Return the [x, y] coordinate for the center point of the cell that contains the specified text.  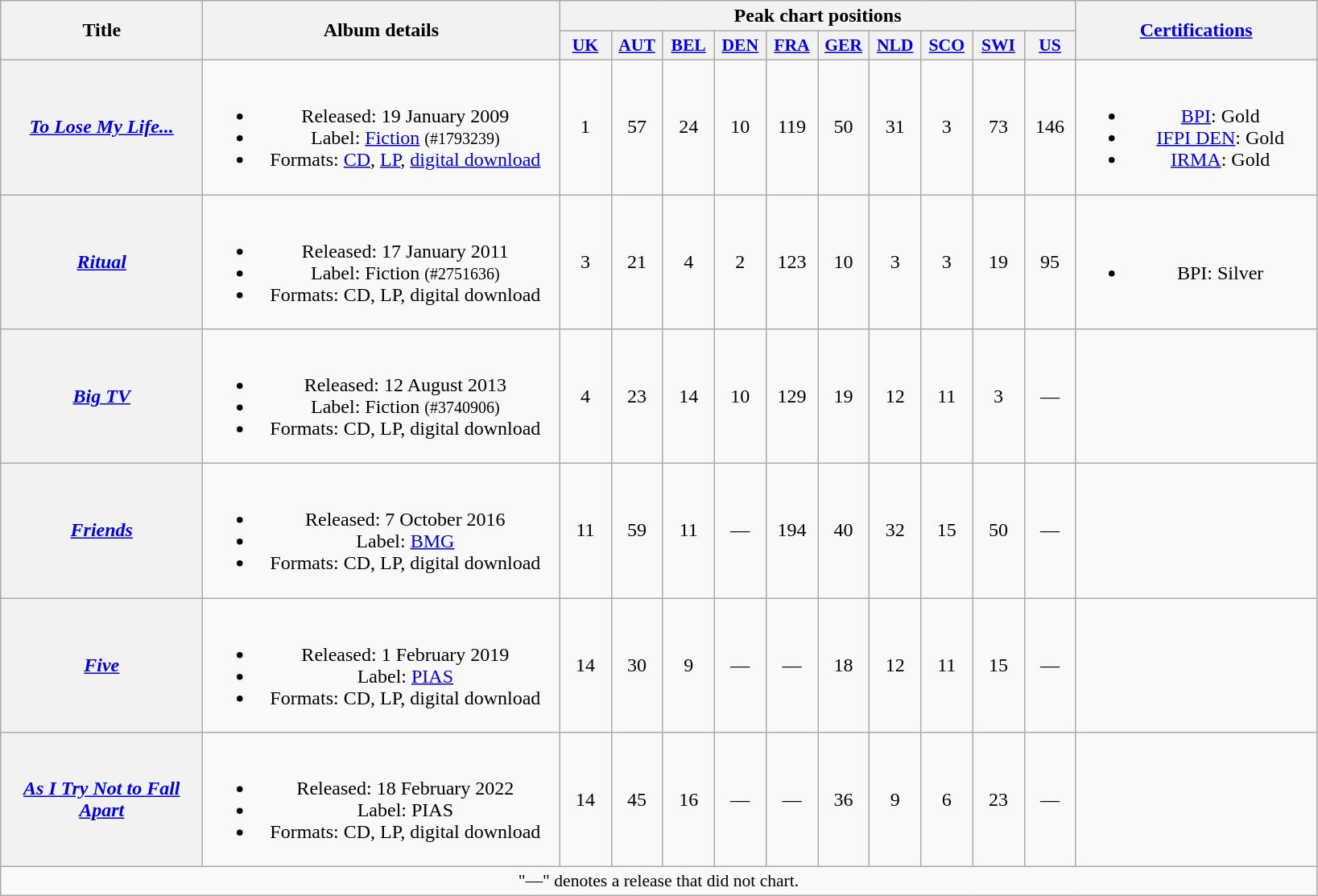
BPI: GoldIFPI DEN: GoldIRMA: Gold [1196, 127]
194 [791, 531]
Friends [101, 531]
1 [585, 127]
40 [844, 531]
16 [688, 800]
2 [740, 262]
Peak chart positions [818, 16]
DEN [740, 46]
SWI [998, 46]
Ritual [101, 262]
SCO [947, 46]
95 [1050, 262]
As I Try Not to Fall Apart [101, 800]
Released: 17 January 2011Label: Fiction (#2751636)Formats: CD, LP, digital download [382, 262]
BEL [688, 46]
119 [791, 127]
NLD [895, 46]
Released: 19 January 2009Label: Fiction (#1793239)Formats: CD, LP, digital download [382, 127]
Title [101, 31]
"—" denotes a release that did not chart. [659, 882]
Big TV [101, 396]
Certifications [1196, 31]
31 [895, 127]
Released: 1 February 2019Label: PIASFormats: CD, LP, digital download [382, 665]
18 [844, 665]
Released: 18 February 2022Label: PIASFormats: CD, LP, digital download [382, 800]
AUT [637, 46]
Released: 12 August 2013Label: Fiction (#3740906)Formats: CD, LP, digital download [382, 396]
6 [947, 800]
FRA [791, 46]
BPI: Silver [1196, 262]
24 [688, 127]
123 [791, 262]
146 [1050, 127]
36 [844, 800]
57 [637, 127]
UK [585, 46]
GER [844, 46]
59 [637, 531]
45 [637, 800]
US [1050, 46]
To Lose My Life... [101, 127]
30 [637, 665]
Released: 7 October 2016Label: BMGFormats: CD, LP, digital download [382, 531]
73 [998, 127]
32 [895, 531]
Album details [382, 31]
21 [637, 262]
Five [101, 665]
129 [791, 396]
